Return the (x, y) coordinate for the center point of the cell that contains the specified text.  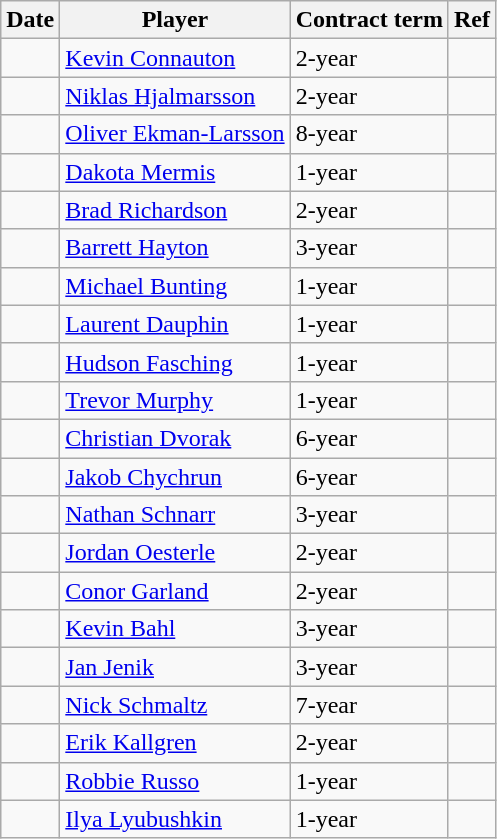
Jan Jenik (175, 667)
Kevin Connauton (175, 58)
Ref (472, 20)
Oliver Ekman-Larsson (175, 134)
8-year (369, 134)
Player (175, 20)
Ilya Lyubushkin (175, 819)
Erik Kallgren (175, 743)
Barrett Hayton (175, 248)
Date (30, 20)
Jakob Chychrun (175, 477)
Niklas Hjalmarsson (175, 96)
Michael Bunting (175, 286)
Trevor Murphy (175, 400)
7-year (369, 705)
Brad Richardson (175, 210)
Robbie Russo (175, 781)
Nick Schmaltz (175, 705)
Contract term (369, 20)
Kevin Bahl (175, 629)
Jordan Oesterle (175, 553)
Nathan Schnarr (175, 515)
Dakota Mermis (175, 172)
Christian Dvorak (175, 438)
Laurent Dauphin (175, 324)
Conor Garland (175, 591)
Hudson Fasching (175, 362)
